Provide the [x, y] coordinate of the cell's center where the given text is located.  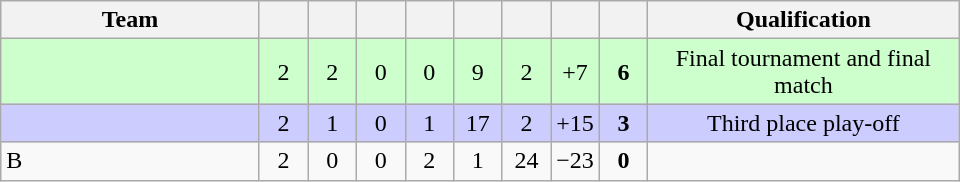
−23 [576, 161]
Third place play-off [804, 123]
17 [478, 123]
24 [526, 161]
Team [130, 20]
+7 [576, 72]
+15 [576, 123]
B [130, 161]
6 [624, 72]
Final tournament and final match [804, 72]
3 [624, 123]
Qualification [804, 20]
9 [478, 72]
